Return the (X, Y) coordinate for the center point of the cell that contains the specified text.  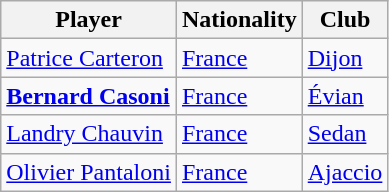
Dijon (345, 58)
Sedan (345, 134)
Évian (345, 96)
Ajaccio (345, 172)
Bernard Casoni (89, 96)
Olivier Pantaloni (89, 172)
Club (345, 20)
Patrice Carteron (89, 58)
Player (89, 20)
Nationality (239, 20)
Landry Chauvin (89, 134)
